Locate the cell with the specified text and output its [X, Y] center coordinate. 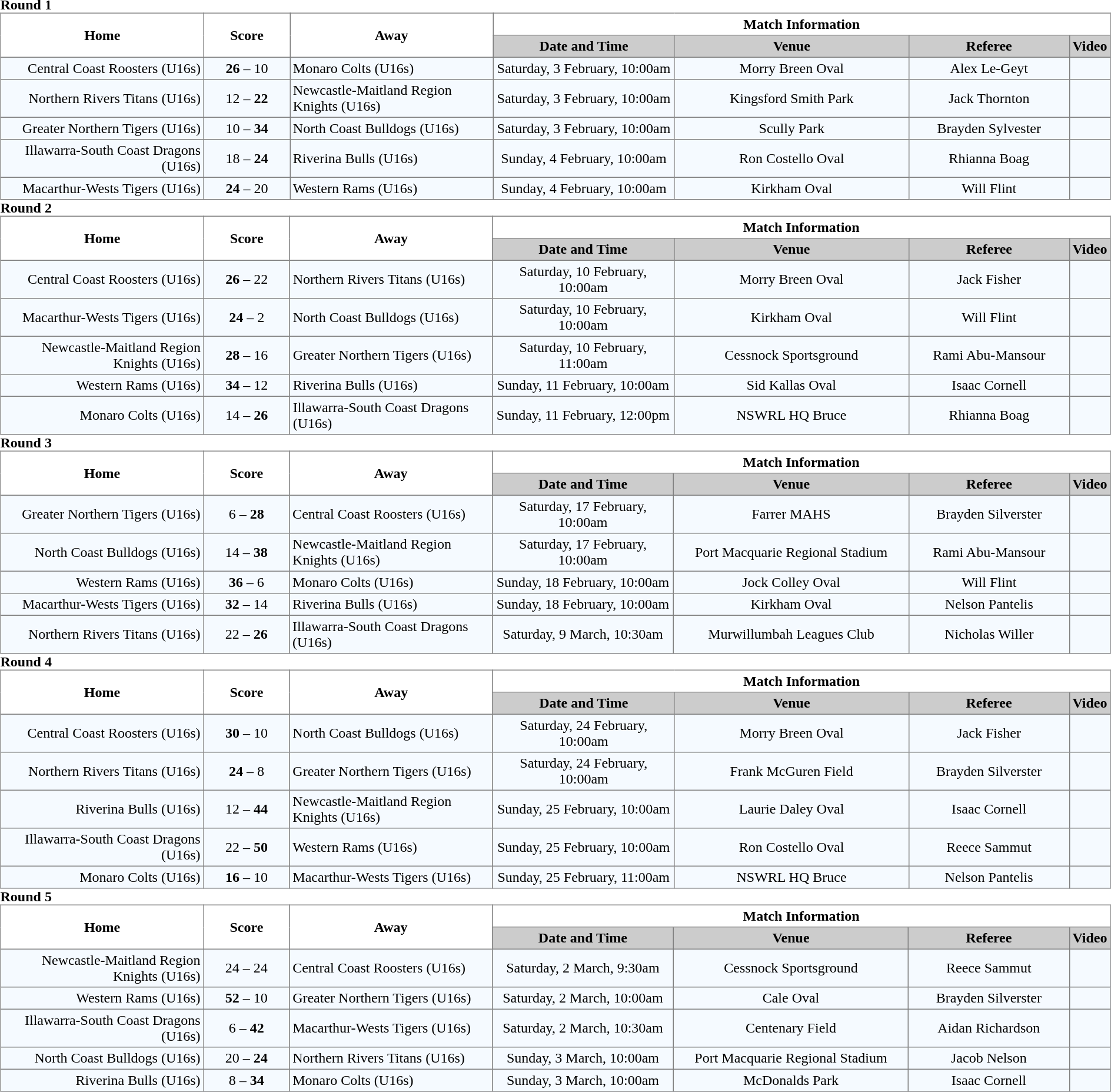
Saturday, 2 March, 9:30am [583, 968]
Jack Thornton [989, 98]
6 – 42 [247, 1028]
32 – 14 [247, 605]
Jacob Nelson [989, 1058]
36 – 6 [247, 582]
34 – 12 [247, 386]
Sunday, 11 February, 12:00pm [583, 415]
Saturday, 10 February, 11:00am [583, 355]
14 – 38 [247, 552]
24 – 8 [247, 771]
12 – 22 [247, 98]
Saturday, 2 March, 10:00am [583, 998]
22 – 50 [247, 847]
14 – 26 [247, 415]
30 – 10 [247, 733]
Aidan Richardson [989, 1028]
Scully Park [791, 128]
24 – 20 [247, 188]
Kingsford Smith Park [791, 98]
52 – 10 [247, 998]
16 – 10 [247, 877]
Jock Colley Oval [791, 582]
Farrer MAHS [791, 514]
8 – 34 [247, 1080]
Saturday, 2 March, 10:30am [583, 1028]
24 – 2 [247, 317]
20 – 24 [247, 1058]
Laurie Daley Oval [791, 809]
10 – 34 [247, 128]
24 – 24 [247, 968]
Nicholas Willer [990, 634]
Frank McGuren Field [791, 771]
18 – 24 [247, 158]
Centenary Field [791, 1028]
Murwillumbah Leagues Club [791, 634]
26 – 22 [247, 279]
28 – 16 [247, 355]
12 – 44 [247, 809]
Cale Oval [791, 998]
26 – 10 [247, 68]
McDonalds Park [791, 1080]
Saturday, 9 March, 10:30am [583, 634]
Brayden Sylvester [989, 128]
Sid Kallas Oval [791, 386]
Sunday, 11 February, 10:00am [583, 386]
Alex Le-Geyt [989, 68]
Sunday, 25 February, 11:00am [584, 877]
22 – 26 [247, 634]
6 – 28 [247, 514]
